Locate the cell with the specified text and output its [X, Y] center coordinate. 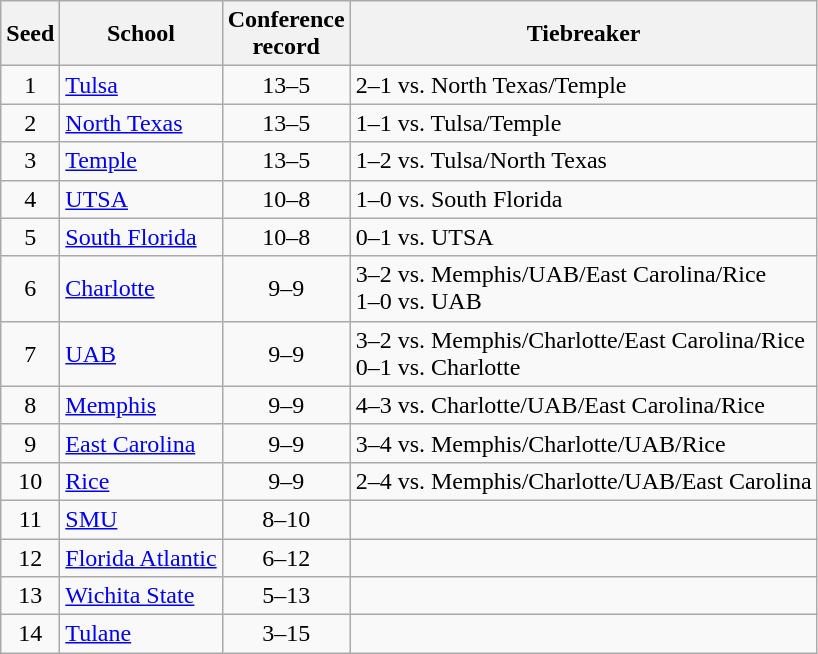
4 [30, 199]
2 [30, 123]
4–3 vs. Charlotte/UAB/East Carolina/Rice [584, 405]
School [141, 34]
Wichita State [141, 596]
10 [30, 481]
Seed [30, 34]
1–1 vs. Tulsa/Temple [584, 123]
7 [30, 354]
6–12 [286, 557]
Florida Atlantic [141, 557]
Tulsa [141, 85]
SMU [141, 519]
North Texas [141, 123]
Conferencerecord [286, 34]
3–2 vs. Memphis/Charlotte/East Carolina/Rice0–1 vs. Charlotte [584, 354]
0–1 vs. UTSA [584, 237]
2–4 vs. Memphis/Charlotte/UAB/East Carolina [584, 481]
1–2 vs. Tulsa/North Texas [584, 161]
3–15 [286, 634]
11 [30, 519]
Memphis [141, 405]
6 [30, 288]
Tiebreaker [584, 34]
2–1 vs. North Texas/Temple [584, 85]
8 [30, 405]
8–10 [286, 519]
UTSA [141, 199]
UAB [141, 354]
9 [30, 443]
South Florida [141, 237]
1–0 vs. South Florida [584, 199]
3–2 vs. Memphis/UAB/East Carolina/Rice1–0 vs. UAB [584, 288]
13 [30, 596]
1 [30, 85]
Tulane [141, 634]
Rice [141, 481]
14 [30, 634]
12 [30, 557]
Temple [141, 161]
3 [30, 161]
5–13 [286, 596]
5 [30, 237]
Charlotte [141, 288]
East Carolina [141, 443]
3–4 vs. Memphis/Charlotte/UAB/Rice [584, 443]
